Provide the [x, y] coordinate of the cell's center where the given text is located.  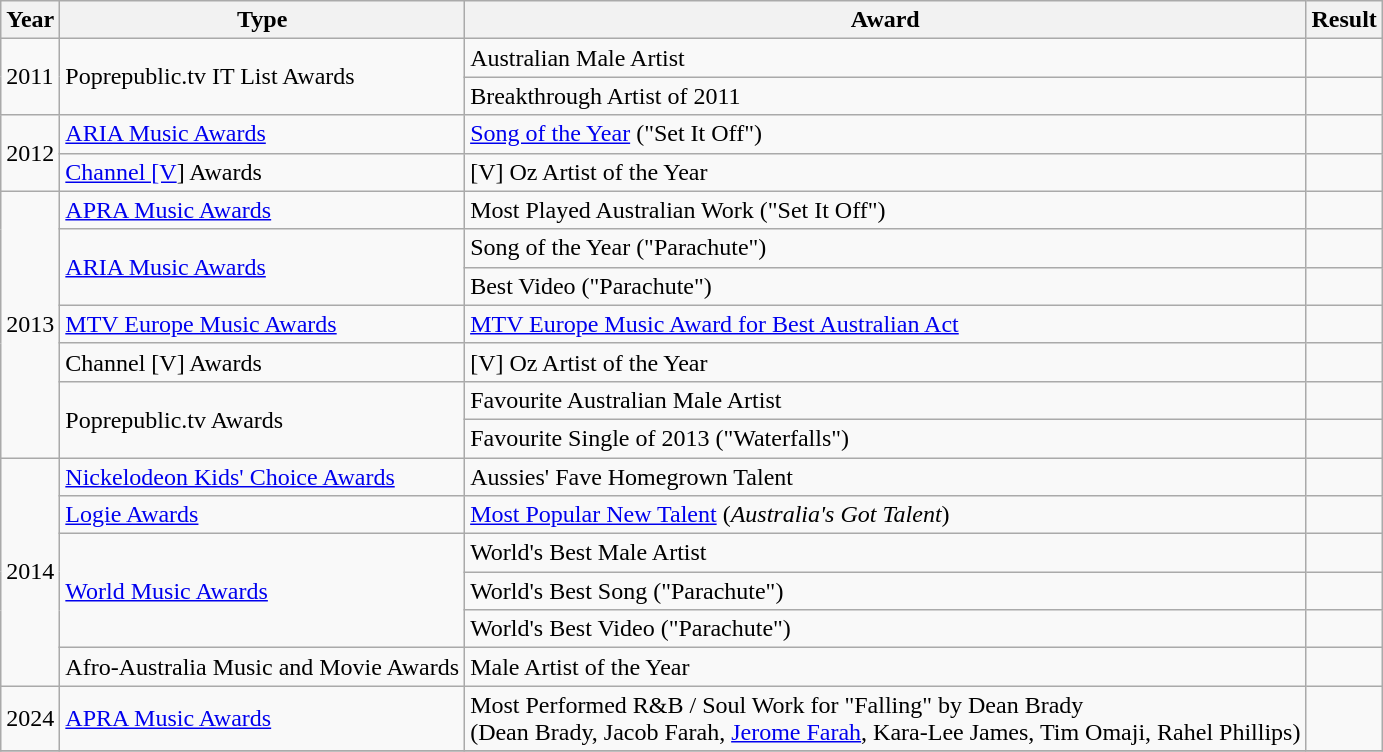
World's Best Song ("Parachute") [886, 591]
Most Performed R&B / Soul Work for "Falling" by Dean Brady (Dean Brady, Jacob Farah, Jerome Farah, Kara-Lee James, Tim Omaji, Rahel Phillips) [886, 718]
Afro-Australia Music and Movie Awards [262, 667]
2014 [30, 572]
2012 [30, 153]
Result [1344, 20]
Favourite Single of 2013 ("Waterfalls") [886, 438]
Favourite Australian Male Artist [886, 400]
Australian Male Artist [886, 58]
2024 [30, 718]
Type [262, 20]
Best Video ("Parachute") [886, 286]
Breakthrough Artist of 2011 [886, 96]
Most Popular New Talent (Australia's Got Talent) [886, 515]
Most Played Australian Work ("Set It Off") [886, 210]
World's Best Male Artist [886, 553]
Male Artist of the Year [886, 667]
Poprepublic.tv IT List Awards [262, 77]
Song of the Year ("Parachute") [886, 248]
2011 [30, 77]
Aussies' Fave Homegrown Talent [886, 477]
Award [886, 20]
Year [30, 20]
Poprepublic.tv Awards [262, 419]
MTV Europe Music Awards [262, 324]
Song of the Year ("Set It Off") [886, 134]
Nickelodeon Kids' Choice Awards [262, 477]
World Music Awards [262, 591]
World's Best Video ("Parachute") [886, 629]
2013 [30, 324]
Logie Awards [262, 515]
MTV Europe Music Award for Best Australian Act [886, 324]
